Output the (x, y) coordinate of the center of the cell containing the given text.  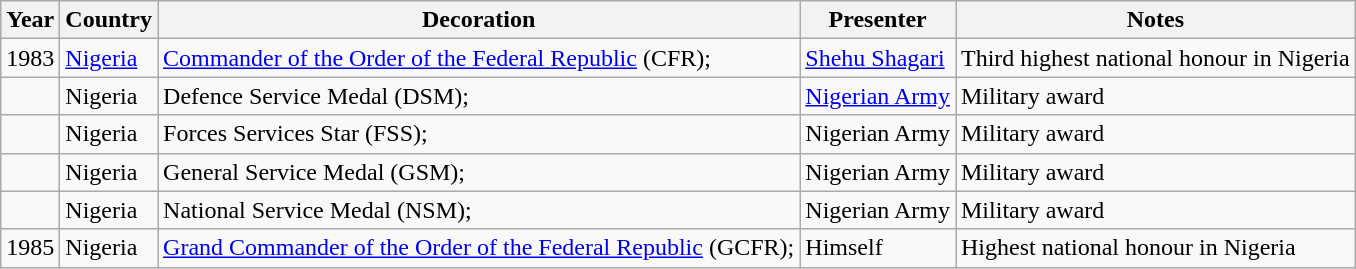
Forces Services Star (FSS); (479, 134)
Defence Service Medal (DSM); (479, 96)
Presenter (878, 20)
Commander of the Order of the Federal Republic (CFR); (479, 58)
Third highest national honour in Nigeria (1156, 58)
Shehu Shagari (878, 58)
1983 (30, 58)
National Service Medal (NSM); (479, 210)
Country (109, 20)
Himself (878, 248)
General Service Medal (GSM); (479, 172)
Highest national honour in Nigeria (1156, 248)
Notes (1156, 20)
1985 (30, 248)
Grand Commander of the Order of the Federal Republic (GCFR); (479, 248)
Decoration (479, 20)
Year (30, 20)
